From the cell containing the given text, extract its center point as (x, y) coordinate. 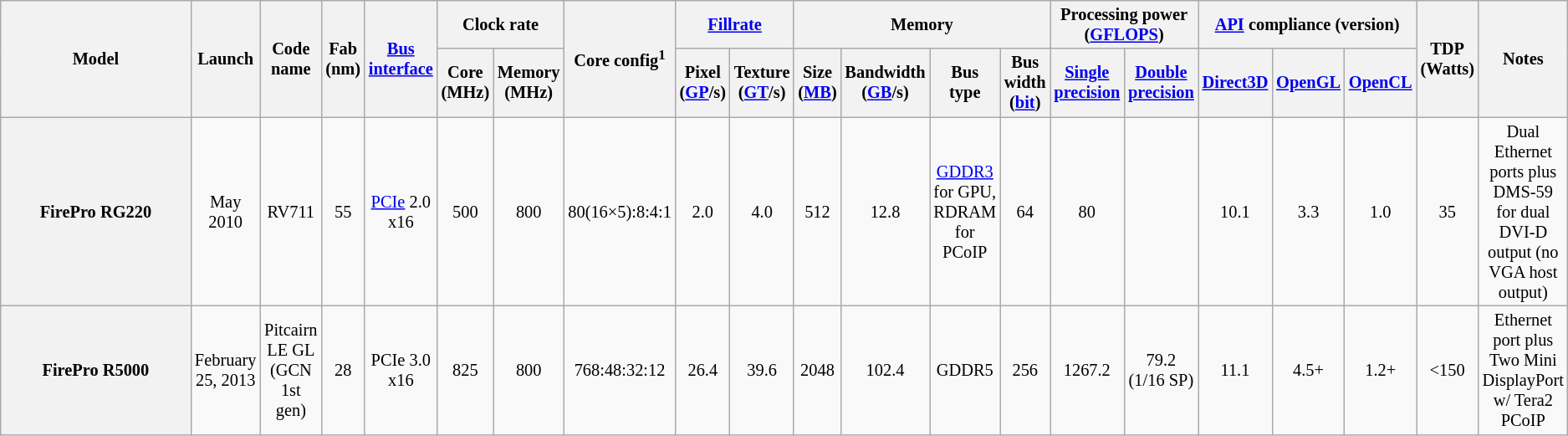
768:48:32:12 (619, 370)
Code name (291, 59)
Single precision (1087, 83)
RV711 (291, 212)
1267.2 (1087, 370)
GDDR5 (965, 370)
500 (465, 212)
11.1 (1236, 370)
1.2+ (1381, 370)
35 (1448, 212)
Dual Ethernet ports plus DMS-59 for dual DVI-D output (no VGA host output) (1524, 212)
55 (343, 212)
Double precision (1161, 83)
3.3 (1308, 212)
28 (343, 370)
64 (1025, 212)
80(16×5):8:4:1 (619, 212)
PCIe 2.0 x16 (401, 212)
FirePro RG220 (95, 212)
Memory (922, 24)
OpenCL (1381, 83)
Fillrate (735, 24)
4.5+ (1308, 370)
Bus interface (401, 59)
OpenGL (1308, 83)
12.8 (886, 212)
Clock rate (501, 24)
26.4 (702, 370)
102.4 (886, 370)
GDDR3 for GPU,RDRAM for PCoIP (965, 212)
825 (465, 370)
Model (95, 59)
Pitcairn LE GL (GCN 1st gen) (291, 370)
Processing power(GFLOPS) (1124, 24)
Ethernet port plus Two Mini DisplayPort w/ Tera2 PCoIP (1524, 370)
2.0 (702, 212)
2048 (817, 370)
Memory (MHz) (529, 83)
API compliance (version) (1308, 24)
Fab (nm) (343, 59)
79.2 (1/16 SP) (1161, 370)
1.0 (1381, 212)
Launch (226, 59)
Bus width (bit) (1025, 83)
PCIe 3.0 x16 (401, 370)
<150 (1448, 370)
4.0 (762, 212)
FirePro R5000 (95, 370)
May 2010 (226, 212)
TDP (Watts) (1448, 59)
Bus type (965, 83)
Notes (1524, 59)
512 (817, 212)
Texture (GT/s) (762, 83)
February 25, 2013 (226, 370)
Core (MHz) (465, 83)
10.1 (1236, 212)
Core config1 (619, 59)
Pixel (GP/s) (702, 83)
Direct3D (1236, 83)
39.6 (762, 370)
80 (1087, 212)
256 (1025, 370)
Bandwidth (GB/s) (886, 83)
Size (MB) (817, 83)
